Return [X, Y] of the center of cell containing provided text 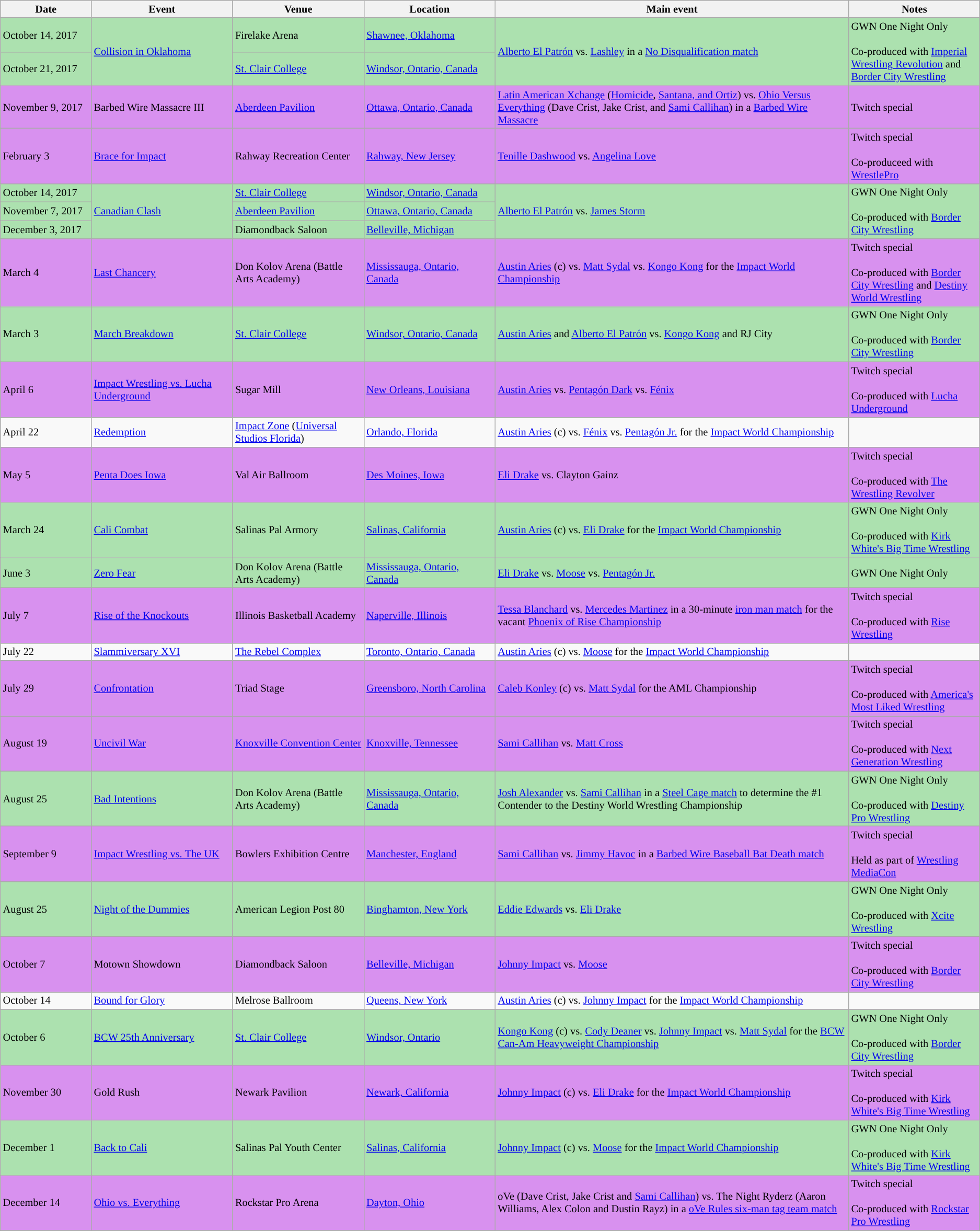
July 22 [46, 652]
Austin Aries and Alberto El Patrón vs. Kongo Kong and RJ City [672, 334]
GWN One Night Only [915, 573]
October 14 [46, 1000]
Slammiversary XVI [162, 652]
March Breakdown [162, 334]
Cali Combat [162, 530]
Alberto El Patrón vs. Lashley in a No Disqualification match [672, 52]
Dayton, Ohio [430, 1203]
Tenille Dashwood vs. Angelina Love [672, 156]
Newark Pavilion [298, 1092]
Motown Showdown [162, 964]
Penta Does Iowa [162, 475]
Back to Cali [162, 1147]
Triad Stage [298, 688]
Toronto, Ontario, Canada [430, 652]
Windsor, Ontario [430, 1037]
Sami Callihan vs. Jimmy Havoc in a Barbed Wire Baseball Bat Death match [672, 854]
June 3 [46, 573]
Night of the Dummies [162, 909]
March 24 [46, 530]
October 21, 2017 [46, 69]
November 9, 2017 [46, 107]
Redemption [162, 432]
Confrontation [162, 688]
Twitch specialCo-produced with Border City Wrestling [915, 964]
Uncivil War [162, 743]
Twitch specialCo-produced with The Wrestling Revolver [915, 475]
Impact Wrestling vs. Lucha Underground [162, 389]
December 1 [46, 1147]
Twitch specialCo-produced with America's Most Liked Wrestling [915, 688]
December 3, 2017 [46, 229]
July 29 [46, 688]
GWN One Night OnlyCo-produced with Destiny Pro Wrestling [915, 799]
May 5 [46, 475]
October 7 [46, 964]
Bound for Glory [162, 1000]
Rise of the Knockouts [162, 615]
September 9 [46, 854]
March 3 [46, 334]
Zero Fear [162, 573]
Twitch special [915, 107]
Impact Wrestling vs. The UK [162, 854]
Twitch specialCo-produced with Next Generation Wrestling [915, 743]
Twitch specialCo-produced with Kirk White's Big Time Wrestling [915, 1092]
Melrose Ballroom [298, 1000]
Salinas Pal Armory [298, 530]
Eddie Edwards vs. Eli Drake [672, 909]
Knoxville Convention Center [298, 743]
GWN One Night OnlyCo-produced with Xcite Wrestling [915, 909]
American Legion Post 80 [298, 909]
Caleb Konley (c) vs. Matt Sydal for the AML Championship [672, 688]
Rahway Recreation Center [298, 156]
October 6 [46, 1037]
Twitch specialCo-produced with Border City Wrestling and Destiny World Wrestling [915, 273]
Venue [298, 9]
BCW 25th Anniversary [162, 1037]
Kongo Kong (c) vs. Cody Deaner vs. Johnny Impact vs. Matt Sydal for the BCW Can-Am Heavyweight Championship [672, 1037]
Eli Drake vs. Clayton Gainz [672, 475]
Twitch specialCo-produced with Rockstar Pro Wrestling [915, 1203]
Naperville, Illinois [430, 615]
Des Moines, Iowa [430, 475]
The Rebel Complex [298, 652]
Ohio vs. Everything [162, 1203]
December 14 [46, 1203]
August 19 [46, 743]
Johnny Impact (c) vs. Moose for the Impact World Championship [672, 1147]
Gold Rush [162, 1092]
November 7, 2017 [46, 211]
Newark, California [430, 1092]
Greensboro, North Carolina [430, 688]
Canadian Clash [162, 211]
Binghamton, New York [430, 909]
April 6 [46, 389]
Firelake Arena [298, 34]
Austin Aries (c) vs. Johnny Impact for the Impact World Championship [672, 1000]
February 3 [46, 156]
Main event [672, 9]
Johnny Impact (c) vs. Eli Drake for the Impact World Championship [672, 1092]
April 22 [46, 432]
Twitch specialCo-produced with Lucha Underground [915, 389]
Sugar Mill [298, 389]
Brace for Impact [162, 156]
Barbed Wire Massacre III [162, 107]
Alberto El Patrón vs. James Storm [672, 211]
Rahway, New Jersey [430, 156]
Tessa Blanchard vs. Mercedes Martinez in a 30-minute iron man match for the vacant Phoenix of Rise Championship [672, 615]
Austin Aries (c) vs. Eli Drake for the Impact World Championship [672, 530]
GWN One Night OnlyCo-produced with Imperial Wrestling Revolution and Border City Wrestling [915, 52]
Impact Zone (Universal Studios Florida) [298, 432]
Last Chancery [162, 273]
Austin Aries (c) vs. Fénix vs. Pentagón Jr. for the Impact World Championship [672, 432]
Salinas Pal Youth Center [298, 1147]
Bowlers Exhibition Centre [298, 854]
Twitch specialCo-produceed with WrestlePro [915, 156]
Val Air Ballroom [298, 475]
Event [162, 9]
Austin Aries vs. Pentagón Dark vs. Fénix [672, 389]
March 4 [46, 273]
Illinois Basketball Academy [298, 615]
Johnny Impact vs. Moose [672, 964]
Rockstar Pro Arena [298, 1203]
Location [430, 9]
Josh Alexander vs. Sami Callihan in a Steel Cage match to determine the #1 Contender to the Destiny World Wrestling Championship [672, 799]
Collision in Oklahoma [162, 52]
New Orleans, Louisiana [430, 389]
Austin Aries (c) vs. Matt Sydal vs. Kongo Kong for the Impact World Championship [672, 273]
Bad Intentions [162, 799]
Twitch specialCo-produced with Rise Wrestling [915, 615]
Sami Callihan vs. Matt Cross [672, 743]
Orlando, Florida [430, 432]
Date [46, 9]
Manchester, England [430, 854]
Queens, New York [430, 1000]
Twitch specialHeld as part of Wrestling MediaCon [915, 854]
Eli Drake vs. Moose vs. Pentagón Jr. [672, 573]
Shawnee, Oklahoma [430, 34]
July 7 [46, 615]
Notes [915, 9]
November 30 [46, 1092]
Knoxville, Tennessee [430, 743]
Austin Aries (c) vs. Moose for the Impact World Championship [672, 652]
